From the cell containing the given text, extract its center point as [x, y] coordinate. 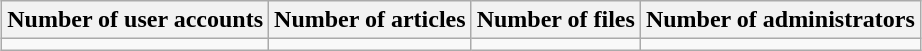
Number of administrators [780, 20]
Number of articles [370, 20]
Number of files [556, 20]
Number of user accounts [136, 20]
